Return (x, y) of the center of cell containing provided text 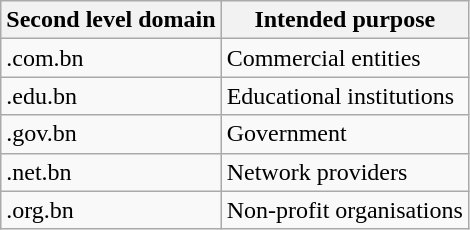
Commercial entities (344, 58)
.gov.bn (111, 134)
.org.bn (111, 210)
Intended purpose (344, 20)
Educational institutions (344, 96)
.com.bn (111, 58)
.edu.bn (111, 96)
Second level domain (111, 20)
Government (344, 134)
Non-profit organisations (344, 210)
.net.bn (111, 172)
Network providers (344, 172)
